Return the [X, Y] coordinate for the center point of the cell that contains the specified text.  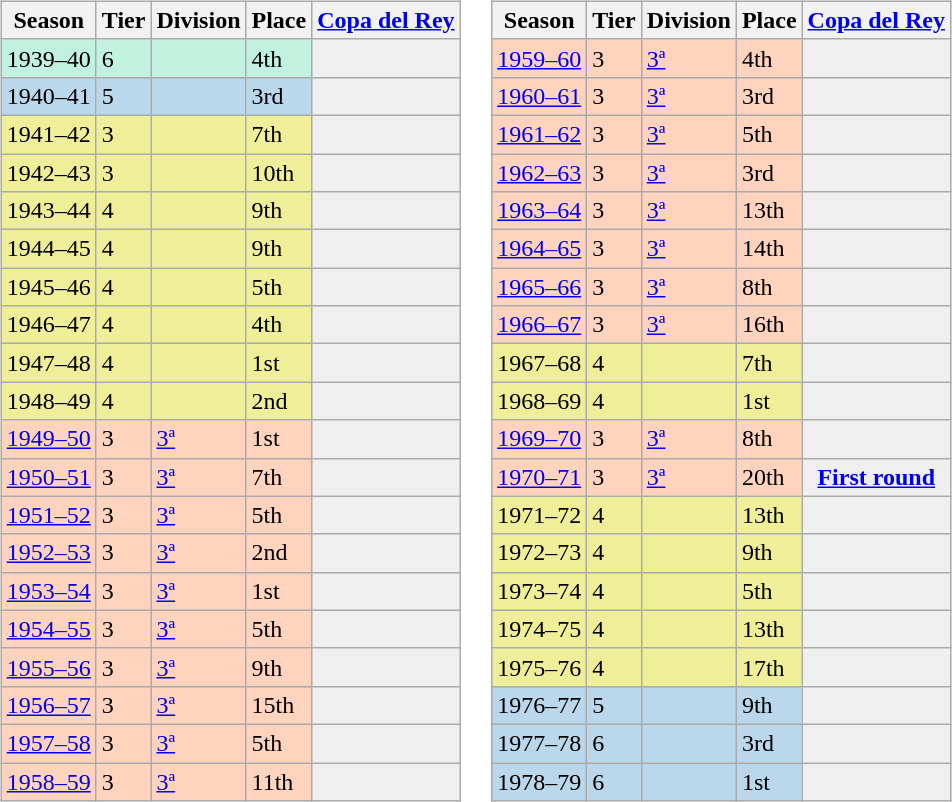
14th [769, 249]
1962–63 [540, 173]
20th [769, 477]
15th [279, 705]
17th [769, 667]
1978–79 [540, 781]
1964–65 [540, 249]
1942–43 [48, 173]
1974–75 [540, 629]
1955–56 [48, 667]
1975–76 [540, 667]
1966–67 [540, 325]
1956–57 [48, 705]
1967–68 [540, 363]
1965–66 [540, 287]
First round [876, 477]
1946–47 [48, 325]
1977–78 [540, 743]
1954–55 [48, 629]
1940–41 [48, 96]
10th [279, 173]
1944–45 [48, 249]
1963–64 [540, 211]
1957–58 [48, 743]
1971–72 [540, 515]
1945–46 [48, 287]
1958–59 [48, 781]
1972–73 [540, 553]
1949–50 [48, 439]
1968–69 [540, 401]
1951–52 [48, 515]
1969–70 [540, 439]
1950–51 [48, 477]
1961–62 [540, 134]
1970–71 [540, 477]
1941–42 [48, 134]
1976–77 [540, 705]
11th [279, 781]
1947–48 [48, 363]
1953–54 [48, 591]
1960–61 [540, 96]
1959–60 [540, 58]
1952–53 [48, 553]
1948–49 [48, 401]
1943–44 [48, 211]
1939–40 [48, 58]
16th [769, 325]
1973–74 [540, 591]
